Identify which cell holds the provided text, then report its [X, Y] central coordinate. 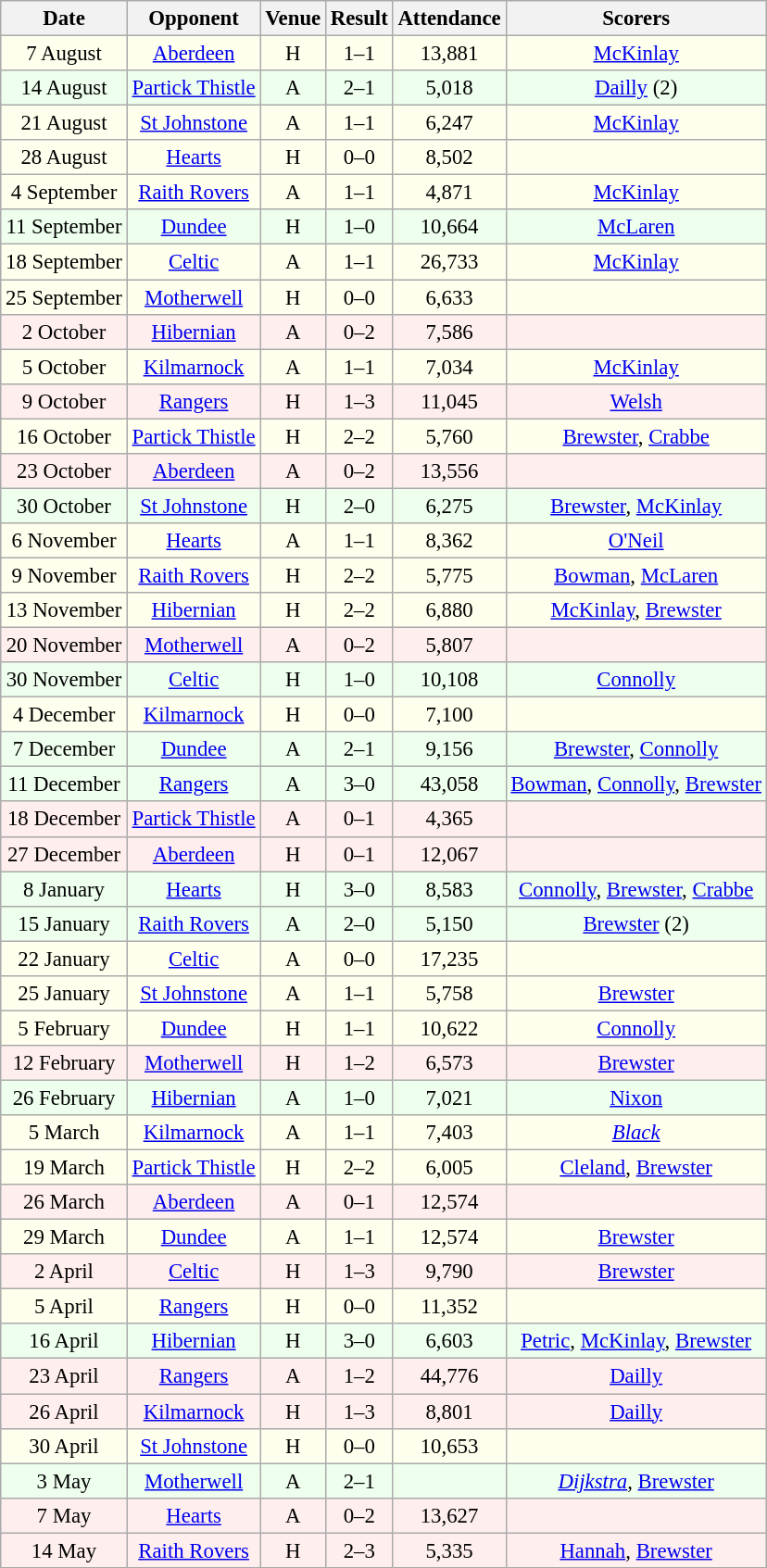
21 August [64, 123]
23 October [64, 471]
Attendance [449, 19]
4,871 [449, 193]
Hannah, Brewster [635, 1550]
13 November [64, 610]
10,664 [449, 227]
27 December [64, 854]
11,045 [449, 401]
14 August [64, 88]
12,067 [449, 854]
7 August [64, 54]
12 February [64, 1063]
7 December [64, 749]
3 May [64, 1481]
9 November [64, 575]
17,235 [449, 959]
Bowman, McLaren [635, 575]
6,247 [449, 123]
4,365 [449, 820]
22 January [64, 959]
McLaren [635, 227]
8,801 [449, 1411]
10,653 [449, 1446]
Result [359, 19]
7 May [64, 1515]
26 April [64, 1411]
5,807 [449, 646]
7,403 [449, 1133]
4 September [64, 193]
29 March [64, 1237]
10,622 [449, 1028]
8,502 [449, 157]
2 October [64, 332]
5,018 [449, 88]
6,275 [449, 506]
20 November [64, 646]
23 April [64, 1376]
25 September [64, 297]
14 May [64, 1550]
16 April [64, 1342]
19 March [64, 1168]
Brewster, McKinlay [635, 506]
6,573 [449, 1063]
6,633 [449, 297]
30 October [64, 506]
McKinlay, Brewster [635, 610]
4 December [64, 715]
10,108 [449, 680]
7,021 [449, 1098]
6 November [64, 541]
5,150 [449, 923]
Opponent [194, 19]
5,775 [449, 575]
Brewster (2) [635, 923]
Bowman, Connolly, Brewster [635, 784]
8,583 [449, 889]
Brewster, Connolly [635, 749]
Cleland, Brewster [635, 1168]
25 January [64, 994]
13,627 [449, 1515]
16 October [64, 436]
9 October [64, 401]
9,156 [449, 749]
Black [635, 1133]
28 August [64, 157]
13,881 [449, 54]
Venue [293, 19]
9,790 [449, 1272]
11,352 [449, 1307]
26 February [64, 1098]
Dijkstra, Brewster [635, 1481]
2–3 [359, 1550]
Welsh [635, 401]
8 January [64, 889]
43,058 [449, 784]
26,733 [449, 262]
Scorers [635, 19]
5 October [64, 367]
Petric, McKinlay, Brewster [635, 1342]
5,335 [449, 1550]
30 November [64, 680]
11 September [64, 227]
7,100 [449, 715]
5,758 [449, 994]
O'Neil [635, 541]
5,760 [449, 436]
5 April [64, 1307]
26 March [64, 1202]
6,880 [449, 610]
Nixon [635, 1098]
18 December [64, 820]
15 January [64, 923]
Dailly (2) [635, 88]
5 February [64, 1028]
5 March [64, 1133]
18 September [64, 262]
7,034 [449, 367]
30 April [64, 1446]
2 April [64, 1272]
Brewster, Crabbe [635, 436]
13,556 [449, 471]
Date [64, 19]
7,586 [449, 332]
6,005 [449, 1168]
11 December [64, 784]
Connolly, Brewster, Crabbe [635, 889]
8,362 [449, 541]
6,603 [449, 1342]
44,776 [449, 1376]
